Detect which cell encompasses the target text, then output its [x, y] center coordinate. 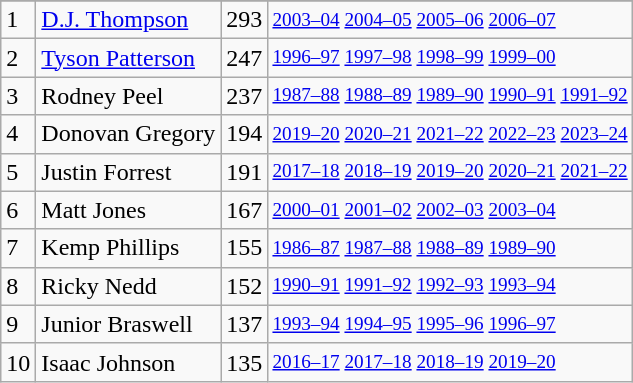
135 [244, 362]
8 [18, 286]
2019–20 2020–21 2021–22 2022–23 2023–24 [450, 134]
Ricky Nedd [128, 286]
1 [18, 20]
Isaac Johnson [128, 362]
152 [244, 286]
1996–97 1997–98 1998–99 1999–00 [450, 58]
155 [244, 248]
1990–91 1991–92 1992–93 1993–94 [450, 286]
9 [18, 324]
6 [18, 210]
Tyson Patterson [128, 58]
Rodney Peel [128, 96]
2 [18, 58]
10 [18, 362]
1986–87 1987–88 1988–89 1989–90 [450, 248]
167 [244, 210]
Donovan Gregory [128, 134]
2017–18 2018–19 2019–20 2020–21 2021–22 [450, 172]
D.J. Thompson [128, 20]
Kemp Phillips [128, 248]
2000–01 2001–02 2002–03 2003–04 [450, 210]
247 [244, 58]
4 [18, 134]
2003–04 2004–05 2005–06 2006–07 [450, 20]
7 [18, 248]
293 [244, 20]
137 [244, 324]
5 [18, 172]
2016–17 2017–18 2018–19 2019–20 [450, 362]
191 [244, 172]
1987–88 1988–89 1989–90 1990–91 1991–92 [450, 96]
Justin Forrest [128, 172]
194 [244, 134]
237 [244, 96]
1993–94 1994–95 1995–96 1996–97 [450, 324]
Matt Jones [128, 210]
Junior Braswell [128, 324]
3 [18, 96]
